Find where the given text appears and provide that cell's center as [x, y] coordinate. 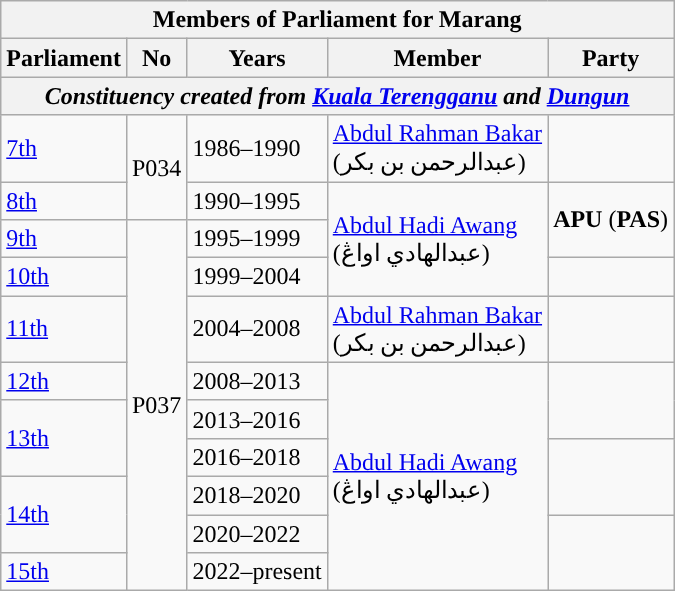
2008–2013 [257, 381]
Members of Parliament for Marang [338, 20]
APU (PAS) [611, 220]
10th [64, 277]
8th [64, 201]
2004–2008 [257, 330]
2016–2018 [257, 457]
9th [64, 239]
Member [437, 58]
P034 [156, 168]
7th [64, 148]
Party [611, 58]
Constituency created from Kuala Terengganu and Dungun [338, 96]
2018–2020 [257, 495]
2022–present [257, 572]
13th [64, 438]
P037 [156, 406]
12th [64, 381]
Parliament [64, 58]
14th [64, 514]
11th [64, 330]
1999–2004 [257, 277]
Years [257, 58]
2020–2022 [257, 533]
1995–1999 [257, 239]
1986–1990 [257, 148]
No [156, 58]
15th [64, 572]
2013–2016 [257, 419]
1990–1995 [257, 201]
